Extract the (x, y) coordinate from the center of the cell holding the provided text.  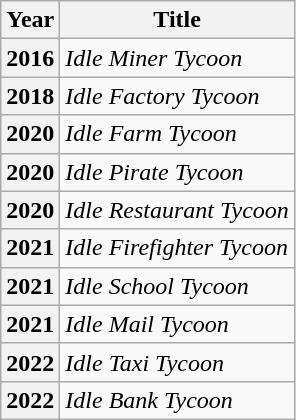
Year (30, 20)
Idle Taxi Tycoon (178, 362)
Idle Bank Tycoon (178, 400)
2018 (30, 96)
Idle Firefighter Tycoon (178, 248)
Idle School Tycoon (178, 286)
Idle Mail Tycoon (178, 324)
Idle Farm Tycoon (178, 134)
Idle Miner Tycoon (178, 58)
Idle Restaurant Tycoon (178, 210)
Title (178, 20)
Idle Factory Tycoon (178, 96)
2016 (30, 58)
Idle Pirate Tycoon (178, 172)
